Output the (X, Y) coordinate of the center of the cell containing the given text.  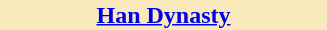
Han Dynasty (164, 15)
